From the cell containing the given text, extract its center point as [x, y] coordinate. 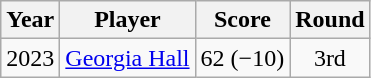
Year [30, 20]
3rd [330, 58]
Score [242, 20]
Player [128, 20]
62 (−10) [242, 58]
2023 [30, 58]
Round [330, 20]
Georgia Hall [128, 58]
